Find where the given text appears and provide that cell's center as [X, Y] coordinate. 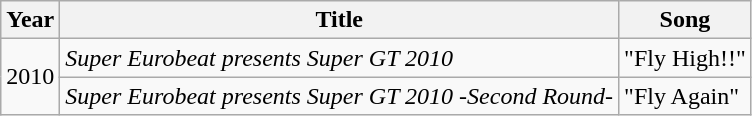
2010 [30, 77]
Year [30, 20]
"Fly High!!" [686, 58]
Super Eurobeat presents Super GT 2010 [340, 58]
Song [686, 20]
"Fly Again" [686, 96]
Title [340, 20]
Super Eurobeat presents Super GT 2010 -Second Round- [340, 96]
